Capture the cell that displays the provided text and extract its [X, Y] central coordinate. 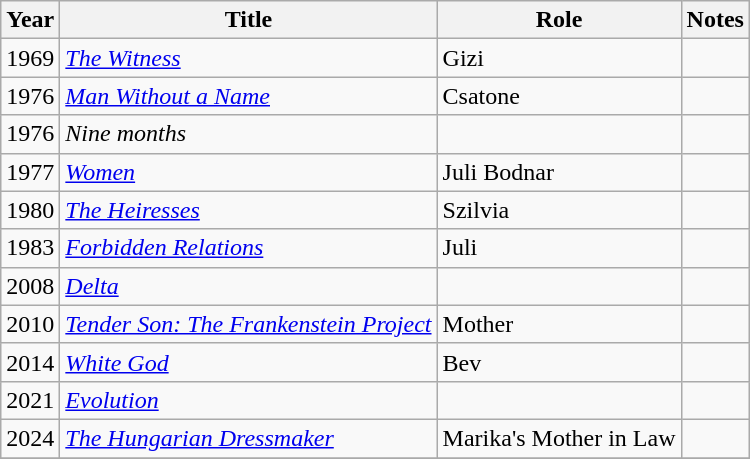
2010 [30, 324]
Juli Bodnar [559, 172]
2014 [30, 362]
Evolution [248, 400]
Year [30, 20]
Bev [559, 362]
1980 [30, 210]
Forbidden Relations [248, 248]
Nine months [248, 134]
Man Without a Name [248, 96]
Juli [559, 248]
Gizi [559, 58]
2008 [30, 286]
The Witness [248, 58]
1969 [30, 58]
1977 [30, 172]
Csatone [559, 96]
The Heiresses [248, 210]
Delta [248, 286]
Tender Son: The Frankenstein Project [248, 324]
Szilvia [559, 210]
The Hungarian Dressmaker [248, 438]
1983 [30, 248]
Title [248, 20]
2024 [30, 438]
2021 [30, 400]
Women [248, 172]
Notes [715, 20]
Role [559, 20]
Mother [559, 324]
Marika's Mother in Law [559, 438]
White God [248, 362]
